Capture the cell that displays the provided text and extract its [x, y] central coordinate. 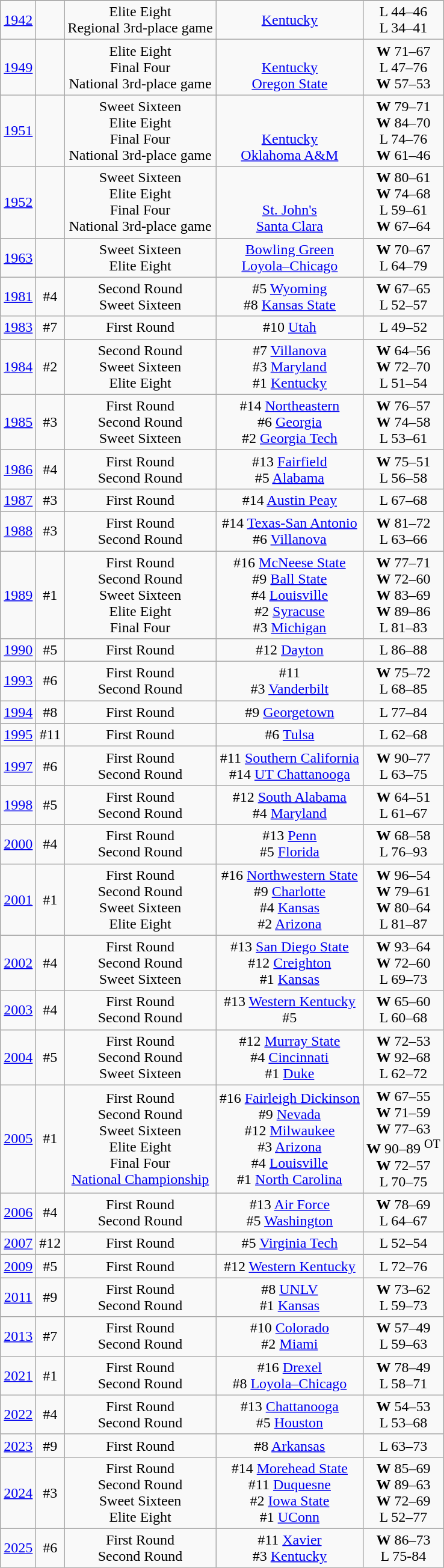
Bowling Green Loyola–Chicago [289, 257]
W 75–72L 68–85 [404, 682]
#13 Chattanooga#5 Houston [289, 1415]
Sweet Sixteen Elite Eight [140, 257]
#12 Dayton [289, 650]
#11 Southern California#14 UT Chattanooga [289, 766]
St. John's Santa Clara [289, 202]
Elite Eight Regional 3rd-place game [140, 20]
2013 [18, 1337]
2005 [18, 1139]
#10 Utah [289, 328]
1984 [18, 367]
1949 [18, 67]
W 76–57W 74–58L 53–61 [404, 422]
L 49–52 [404, 328]
#11 Xavier#3 Kentucky [289, 1548]
1983 [18, 328]
Kentucky Oregon State [289, 67]
2006 [18, 1213]
W 72–53W 92–68L 62–72 [404, 1057]
W 79–71 W 84–70 L 74–76 W 61–46 [404, 131]
#16 McNeese State#9 Ball State#4 Louisville#2 Syracuse#3 Michigan [289, 594]
#8 Arkansas [289, 1445]
L 63–73 [404, 1445]
2025 [18, 1548]
2001 [18, 899]
#16 Drexel#8 Loyola–Chicago [289, 1375]
1995 [18, 735]
W 64–56W 72–70L 51–54 [404, 367]
W 77–71W 72–60W 83–69W 89–86L 81–83 [404, 594]
1997 [18, 766]
#9 Georgetown [289, 712]
1952 [18, 202]
W 70–67 L 64–79 [404, 257]
W 65–60L 60–68 [404, 1010]
Kentucky Oklahoma A&M [289, 131]
W 71–67 L 47–76 W 57–53 [404, 67]
#5 Wyoming #8 Kansas State [289, 297]
#13 San Diego State#12 Creighton#1 Kansas [289, 963]
1963 [18, 257]
L 52–54 [404, 1243]
#11 [51, 735]
1985 [18, 422]
#13 Penn#5 Florida [289, 844]
#2 [51, 367]
1993 [18, 682]
2002 [18, 963]
#5 Virginia Tech [289, 1243]
W 67–65 L 52–57 [404, 297]
2004 [18, 1057]
1986 [18, 469]
W 80–61 W 74–68 L 59–61 W 67–64 [404, 202]
#14 Texas-San Antonio#6 Villanova [289, 531]
Elite Eight Final Four National 3rd-place game [140, 67]
W 64–51L 61–67 [404, 805]
W 93–64W 72–60L 69–73 [404, 963]
L 62–68 [404, 735]
L 77–84 [404, 712]
Second Round Sweet Sixteen [140, 297]
W 73–62L 59–73 [404, 1297]
1981 [18, 297]
#16 Fairleigh Dickinson#9 Nevada#12 Milwaukee#3 Arizona #4 Louisville#1 North Carolina [289, 1139]
W 78–49 L 58–71 [404, 1375]
W 86–73L 75-84 [404, 1548]
2009 [18, 1266]
First RoundSecond RoundSweet SixteenElite EightFinal FourNational Championship [140, 1139]
L 86–88 [404, 650]
W 90–77L 63–75 [404, 766]
#7 Villanova#3 Maryland#1 Kentucky [289, 367]
1987 [18, 500]
L 44–46 L 34–41 [404, 20]
First RoundSecond RoundSweet SixteenElite EightFinal Four [140, 594]
W 68–58L 76–93 [404, 844]
1942 [18, 20]
#8 [51, 712]
#12 Western Kentucky [289, 1266]
1990 [18, 650]
Kentucky [289, 20]
W 67–55W 71–59W 77–63W 90–89 OTW 72–57L 70–75 [404, 1139]
Second RoundSweet SixteenElite Eight [140, 367]
#16 Northwestern State#9 Charlotte#4 Kansas#2 Arizona [289, 899]
W 54–53 L 53–68 [404, 1415]
#12 [51, 1243]
2024 [18, 1493]
#12 South Alabama#4 Maryland [289, 805]
L 72–76 [404, 1266]
#13 Western Kentucky#5 [289, 1010]
#10 Colorado#2 Miami [289, 1337]
2021 [18, 1375]
#12 Murray State#4 Cincinnati#1 Duke [289, 1057]
#14 Morehead State#11 Duquesne#2 Iowa State#1 UConn [289, 1493]
1988 [18, 531]
1998 [18, 805]
W 85–69 W 89–63W 72–69L 52–77 [404, 1493]
2022 [18, 1415]
L 67–68 [404, 500]
1994 [18, 712]
#13 Fairfield#5 Alabama [289, 469]
W 78–69L 64–67 [404, 1213]
2007 [18, 1243]
#14 Austin Peay [289, 500]
#8 UNLV#1 Kansas [289, 1297]
1989 [18, 594]
#6 Tulsa [289, 735]
#11 #3 Vanderbilt [289, 682]
1951 [18, 131]
W 81–72L 63–66 [404, 531]
#14 Northeastern#6 Georgia#2 Georgia Tech [289, 422]
2011 [18, 1297]
2000 [18, 844]
2003 [18, 1010]
W 57–49L 59–63 [404, 1337]
W 75–51L 56–58 [404, 469]
W 96–54W 79–61W 80–64L 81–87 [404, 899]
#13 Air Force#5 Washington [289, 1213]
2023 [18, 1445]
